Pinpoint the cell where the given text exists, returning its [X, Y] midpoint coordinate. 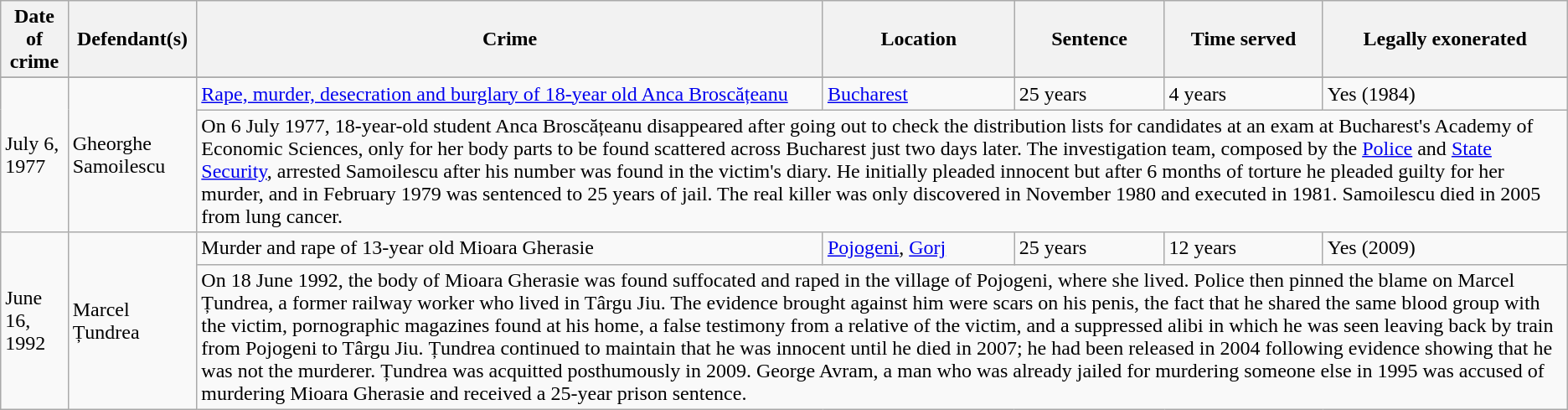
Sentence [1089, 39]
Murder and rape of 13-year old Mioara Gherasie [510, 248]
Crime [510, 39]
Yes (1984) [1445, 94]
Legally exonerated [1445, 39]
4 years [1243, 94]
Marcel Țundrea [132, 320]
June 16, 1992 [34, 320]
Pojogeni, Gorj [918, 248]
Gheorghe Samoilescu [132, 155]
July 6, 1977 [34, 155]
12 years [1243, 248]
Defendant(s) [132, 39]
Rape, murder, desecration and burglary of 18-year old Anca Broscățeanu [510, 94]
Time served [1243, 39]
Bucharest [918, 94]
Yes (2009) [1445, 248]
Location [918, 39]
Date of crime [34, 39]
